Provide the [x, y] coordinate of the cell's center where the given text is located.  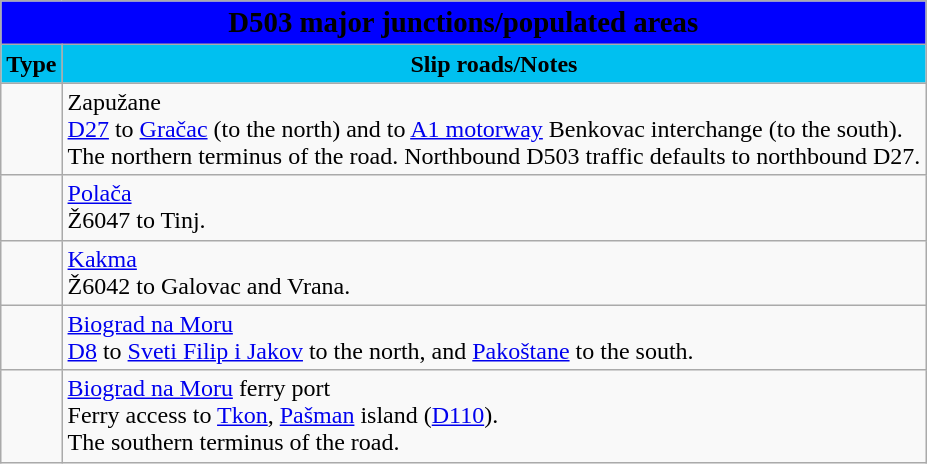
Biograd na Moru D8 to Sveti Filip i Jakov to the north, and Pakoštane to the south. [494, 338]
Biograd na Moru ferry portFerry access to Tkon, Pašman island (D110).The southern terminus of the road. [494, 416]
D503 major junctions/populated areas [464, 23]
Slip roads/Notes [494, 64]
PolačaŽ6047 to Tinj. [494, 208]
KakmaŽ6042 to Galovac and Vrana. [494, 272]
Type [32, 64]
